Detect which cell encompasses the target text, then output its [X, Y] center coordinate. 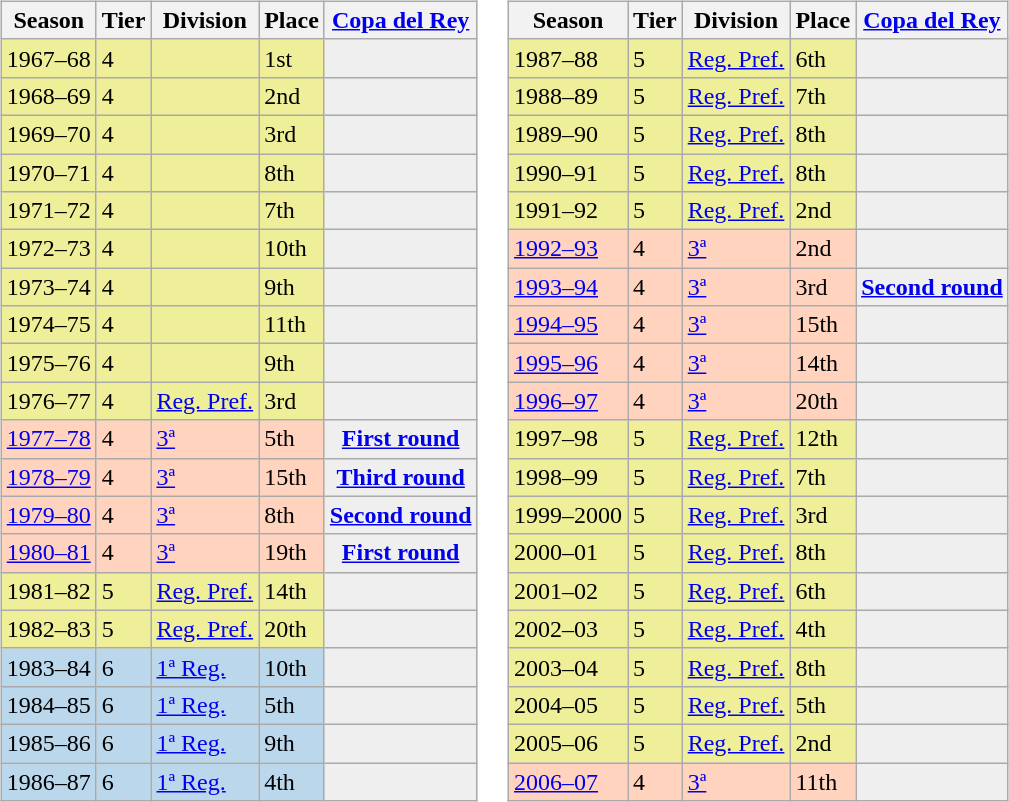
2004–05 [568, 705]
12th [823, 439]
1994–95 [568, 325]
2006–07 [568, 781]
1st [292, 58]
1991–92 [568, 211]
1989–90 [568, 134]
1990–91 [568, 173]
1979–80 [48, 515]
1993–94 [568, 287]
1988–89 [568, 96]
19th [292, 553]
1973–74 [48, 287]
1986–87 [48, 781]
1987–88 [568, 58]
1967–68 [48, 58]
2002–03 [568, 629]
1999–2000 [568, 515]
1982–83 [48, 629]
1978–79 [48, 477]
2003–04 [568, 667]
1980–81 [48, 553]
1983–84 [48, 667]
2001–02 [568, 591]
1977–78 [48, 439]
1969–70 [48, 134]
2005–06 [568, 743]
1992–93 [568, 249]
Third round [400, 477]
1968–69 [48, 96]
1975–76 [48, 363]
1996–97 [568, 401]
1985–86 [48, 743]
1970–71 [48, 173]
1972–73 [48, 249]
1984–85 [48, 705]
1974–75 [48, 325]
1981–82 [48, 591]
1971–72 [48, 211]
1995–96 [568, 363]
2000–01 [568, 553]
1997–98 [568, 439]
1998–99 [568, 477]
1976–77 [48, 401]
